Provide the [X, Y] coordinate of the cell's center where the given text is located.  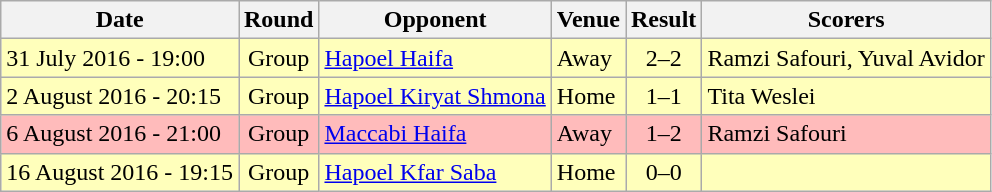
16 August 2016 - 19:15 [120, 172]
Round [278, 20]
6 August 2016 - 21:00 [120, 134]
Date [120, 20]
2–2 [664, 58]
1–2 [664, 134]
Tita Weslei [846, 96]
Opponent [435, 20]
Hapoel Kiryat Shmona [435, 96]
Hapoel Haifa [435, 58]
1–1 [664, 96]
Result [664, 20]
Scorers [846, 20]
Ramzi Safouri, Yuval Avidor [846, 58]
Ramzi Safouri [846, 134]
2 August 2016 - 20:15 [120, 96]
Hapoel Kfar Saba [435, 172]
0–0 [664, 172]
31 July 2016 - 19:00 [120, 58]
Maccabi Haifa [435, 134]
Venue [588, 20]
